Search for the cell housing the specified text and yield its (X, Y) center coordinate. 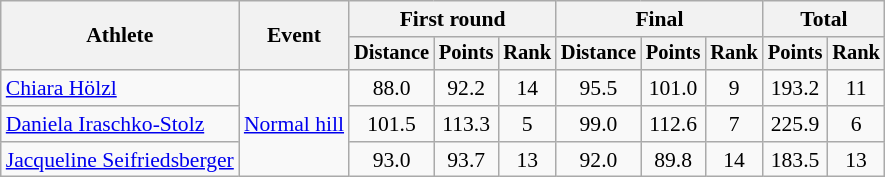
112.6 (673, 124)
7 (734, 124)
5 (527, 124)
95.5 (598, 88)
Total (824, 19)
Daniela Iraschko-Stolz (120, 124)
First round (452, 19)
9 (734, 88)
6 (856, 124)
101.5 (392, 124)
113.3 (466, 124)
Chiara Hölzl (120, 88)
Normal hill (294, 124)
88.0 (392, 88)
99.0 (598, 124)
101.0 (673, 88)
Event (294, 36)
Athlete (120, 36)
14 (527, 88)
193.2 (795, 88)
92.2 (466, 88)
Final (660, 19)
225.9 (795, 124)
11 (856, 88)
